Determine the (x, y) coordinate at the center of the cell enclosing the given text.  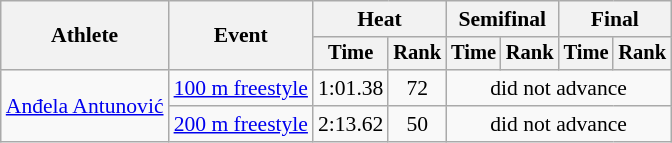
Anđela Antunović (85, 106)
Athlete (85, 36)
200 m freestyle (241, 124)
Semifinal (502, 19)
Final (615, 19)
2:13.62 (350, 124)
100 m freestyle (241, 88)
72 (417, 88)
50 (417, 124)
Heat (380, 19)
1:01.38 (350, 88)
Event (241, 36)
